For the text-containing cell, return its midpoint in [x, y] coordinate format. 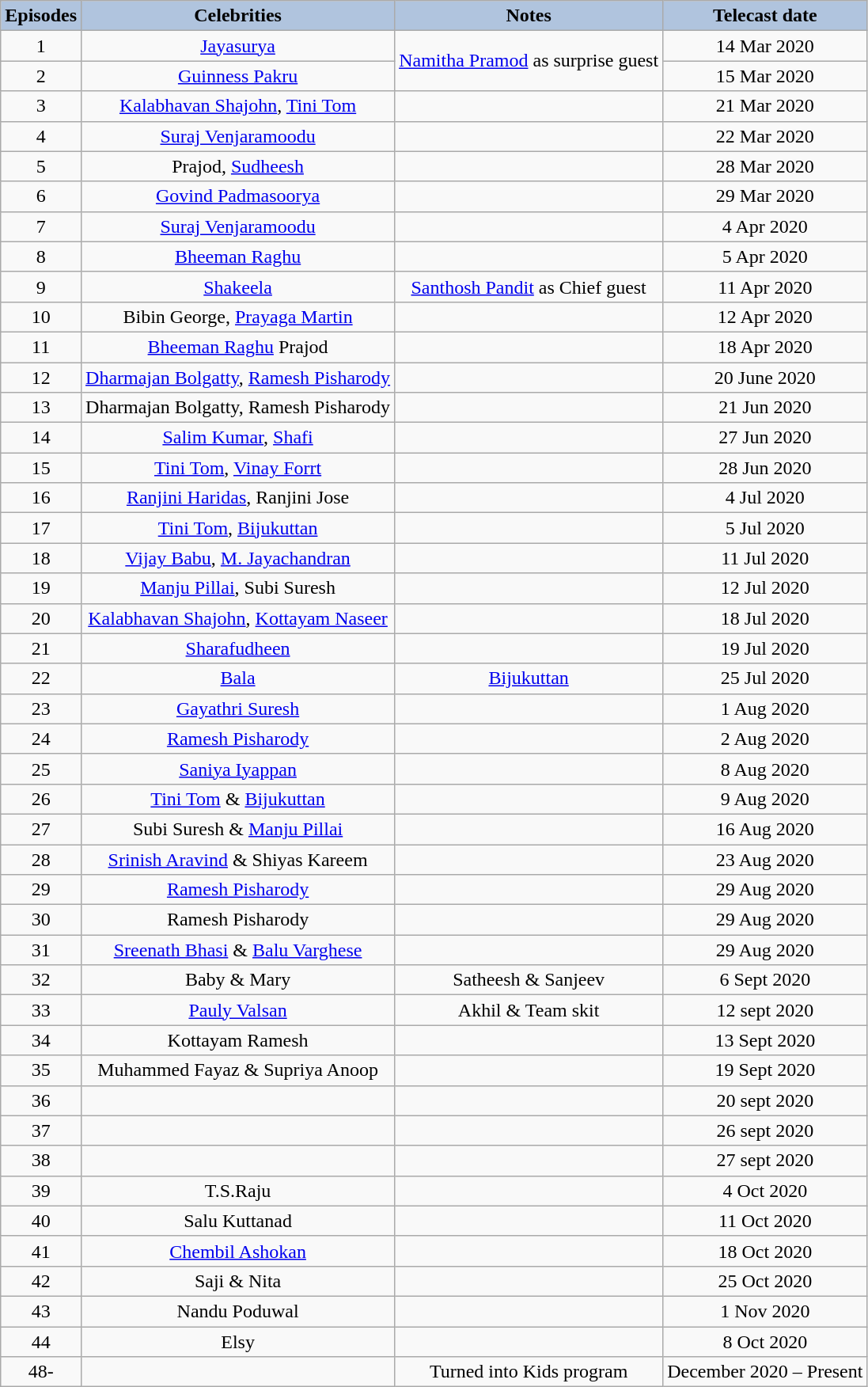
25 Oct 2020 [765, 1281]
23 Aug 2020 [765, 859]
42 [41, 1281]
Kottayam Ramesh [238, 1040]
4 Jul 2020 [765, 498]
11 [41, 347]
Subi Suresh & Manju Pillai [238, 829]
Notes [529, 16]
48- [41, 1372]
18 [41, 558]
35 [41, 1070]
1 Aug 2020 [765, 709]
Tini Tom, Bijukuttan [238, 528]
Gayathri Suresh [238, 709]
11 Oct 2020 [765, 1221]
14 Mar 2020 [765, 46]
4 [41, 136]
36 [41, 1100]
1 Nov 2020 [765, 1311]
Pauly Valsan [238, 1010]
9 Aug 2020 [765, 799]
Turned into Kids program [529, 1372]
Ranjini Haridas, Ranjini Jose [238, 498]
25 Jul 2020 [765, 678]
11 Apr 2020 [765, 287]
29 [41, 890]
28 Jun 2020 [765, 468]
31 [41, 950]
20 sept 2020 [765, 1100]
Sharafudheen [238, 648]
Namitha Pramod as surprise guest [529, 61]
Bala [238, 678]
Bheeman Raghu [238, 256]
8 Oct 2020 [765, 1342]
Manju Pillai, Subi Suresh [238, 588]
Govind Padmasoorya [238, 196]
Bijukuttan [529, 678]
21 [41, 648]
15 Mar 2020 [765, 76]
Elsy [238, 1342]
Muhammed Fayaz & Supriya Anoop [238, 1070]
27 [41, 829]
4 Apr 2020 [765, 226]
Prajod, Sudheesh [238, 166]
Saniya Iyappan [238, 769]
14 [41, 438]
34 [41, 1040]
19 Jul 2020 [765, 648]
10 [41, 317]
3 [41, 106]
Episodes [41, 16]
33 [41, 1010]
12 Apr 2020 [765, 317]
19 Sept 2020 [765, 1070]
8 Aug 2020 [765, 769]
7 [41, 226]
22 [41, 678]
Tini Tom & Bijukuttan [238, 799]
22 Mar 2020 [765, 136]
12 [41, 378]
Santhosh Pandit as Chief guest [529, 287]
18 Oct 2020 [765, 1251]
28 Mar 2020 [765, 166]
41 [41, 1251]
Sreenath Bhasi & Balu Varghese [238, 950]
28 [41, 859]
December 2020 – Present [765, 1372]
Bibin George, Prayaga Martin [238, 317]
Kalabhavan Shajohn, Kottayam Naseer [238, 618]
37 [41, 1130]
Jayasurya [238, 46]
26 [41, 799]
21 Jun 2020 [765, 408]
5 Jul 2020 [765, 528]
19 [41, 588]
27 Jun 2020 [765, 438]
2 Aug 2020 [765, 739]
9 [41, 287]
Telecast date [765, 16]
15 [41, 468]
Tini Tom, Vinay Forrt [238, 468]
20 June 2020 [765, 378]
43 [41, 1311]
11 Jul 2020 [765, 558]
13 Sept 2020 [765, 1040]
5 [41, 166]
Vijay Babu, M. Jayachandran [238, 558]
Chembil Ashokan [238, 1251]
38 [41, 1161]
Saji & Nita [238, 1281]
39 [41, 1191]
40 [41, 1221]
12 sept 2020 [765, 1010]
16 [41, 498]
24 [41, 739]
26 sept 2020 [765, 1130]
17 [41, 528]
Celebrities [238, 16]
Bheeman Raghu Prajod [238, 347]
27 sept 2020 [765, 1161]
20 [41, 618]
8 [41, 256]
Srinish Aravind & Shiyas Kareem [238, 859]
Shakeela [238, 287]
12 Jul 2020 [765, 588]
25 [41, 769]
6 Sept 2020 [765, 980]
18 Apr 2020 [765, 347]
1 [41, 46]
Kalabhavan Shajohn, Tini Tom [238, 106]
23 [41, 709]
Baby & Mary [238, 980]
29 Mar 2020 [765, 196]
32 [41, 980]
30 [41, 920]
Akhil & Team skit [529, 1010]
4 Oct 2020 [765, 1191]
44 [41, 1342]
16 Aug 2020 [765, 829]
18 Jul 2020 [765, 618]
13 [41, 408]
Nandu Poduwal [238, 1311]
Salu Kuttanad [238, 1221]
6 [41, 196]
T.S.Raju [238, 1191]
5 Apr 2020 [765, 256]
21 Mar 2020 [765, 106]
Guinness Pakru [238, 76]
Satheesh & Sanjeev [529, 980]
Salim Kumar, Shafi [238, 438]
2 [41, 76]
